Scan for the cell matching the given text and deliver its (x, y) coordinate at center. 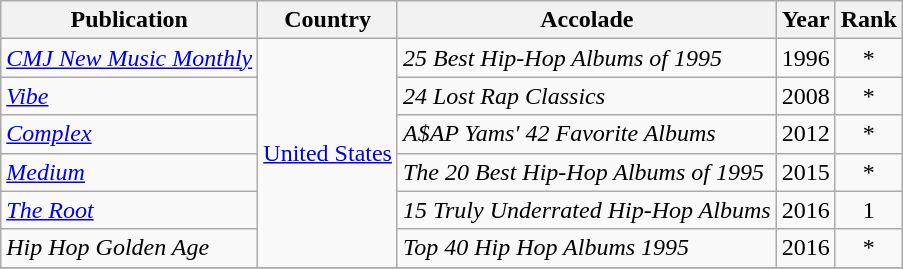
Complex (130, 134)
United States (328, 153)
Medium (130, 172)
The 20 Best Hip-Hop Albums of 1995 (586, 172)
Publication (130, 20)
2012 (806, 134)
Top 40 Hip Hop Albums 1995 (586, 248)
2008 (806, 96)
Rank (868, 20)
1 (868, 210)
Hip Hop Golden Age (130, 248)
The Root (130, 210)
24 Lost Rap Classics (586, 96)
2015 (806, 172)
CMJ New Music Monthly (130, 58)
Country (328, 20)
1996 (806, 58)
Accolade (586, 20)
A$AP Yams' 42 Favorite Albums (586, 134)
Vibe (130, 96)
15 Truly Underrated Hip-Hop Albums (586, 210)
25 Best Hip-Hop Albums of 1995 (586, 58)
Year (806, 20)
